Find where the given text appears and provide that cell's center as (x, y) coordinate. 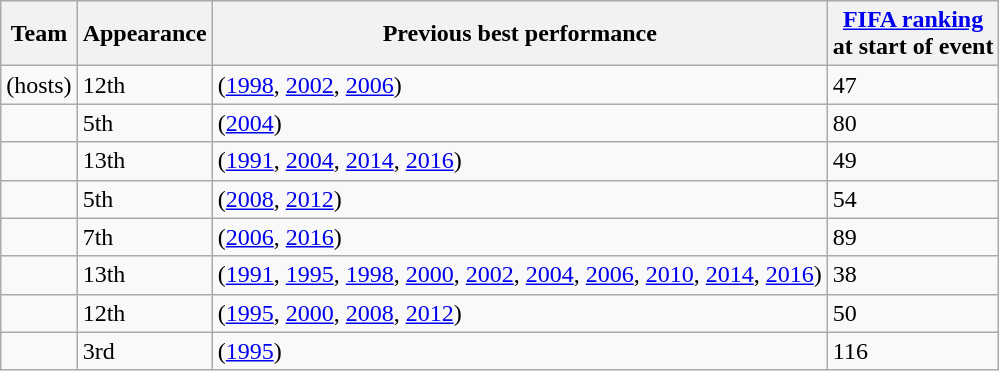
(2008, 2012) (520, 199)
(2006, 2016) (520, 237)
(1991, 2004, 2014, 2016) (520, 161)
(2004) (520, 123)
54 (913, 199)
(1995, 2000, 2008, 2012) (520, 313)
FIFA rankingat start of event (913, 34)
47 (913, 85)
38 (913, 275)
Team (39, 34)
89 (913, 237)
7th (144, 237)
3rd (144, 351)
(1998, 2002, 2006) (520, 85)
50 (913, 313)
Appearance (144, 34)
Previous best performance (520, 34)
(hosts) (39, 85)
80 (913, 123)
(1991, 1995, 1998, 2000, 2002, 2004, 2006, 2010, 2014, 2016) (520, 275)
(1995) (520, 351)
49 (913, 161)
116 (913, 351)
